Provide the [X, Y] coordinate of the cell's center where the given text is located.  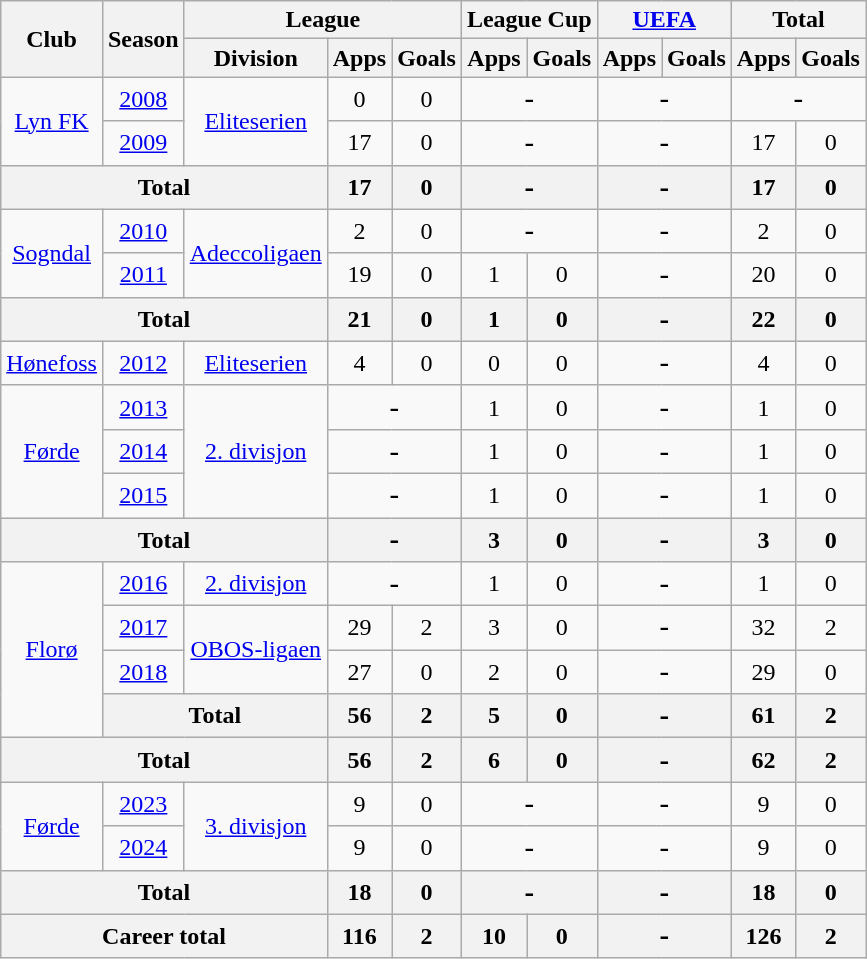
League Cup [529, 20]
Adeccoligaen [256, 253]
20 [763, 275]
5 [494, 716]
Career total [164, 936]
Florø [52, 650]
32 [763, 628]
21 [359, 319]
2024 [143, 848]
League [322, 20]
2011 [143, 275]
Sogndal [52, 253]
2008 [143, 99]
116 [359, 936]
19 [359, 275]
Division [256, 58]
126 [763, 936]
2012 [143, 363]
2018 [143, 672]
Club [52, 39]
2009 [143, 143]
6 [494, 760]
2015 [143, 495]
2017 [143, 628]
3. divisjon [256, 826]
62 [763, 760]
2016 [143, 584]
2013 [143, 407]
2023 [143, 804]
61 [763, 716]
22 [763, 319]
Season [143, 39]
UEFA [664, 20]
2010 [143, 231]
OBOS-ligaen [256, 650]
Lyn FK [52, 121]
27 [359, 672]
2014 [143, 451]
10 [494, 936]
Hønefoss [52, 363]
